Extract the (x, y) coordinate from the center of the cell holding the provided text.  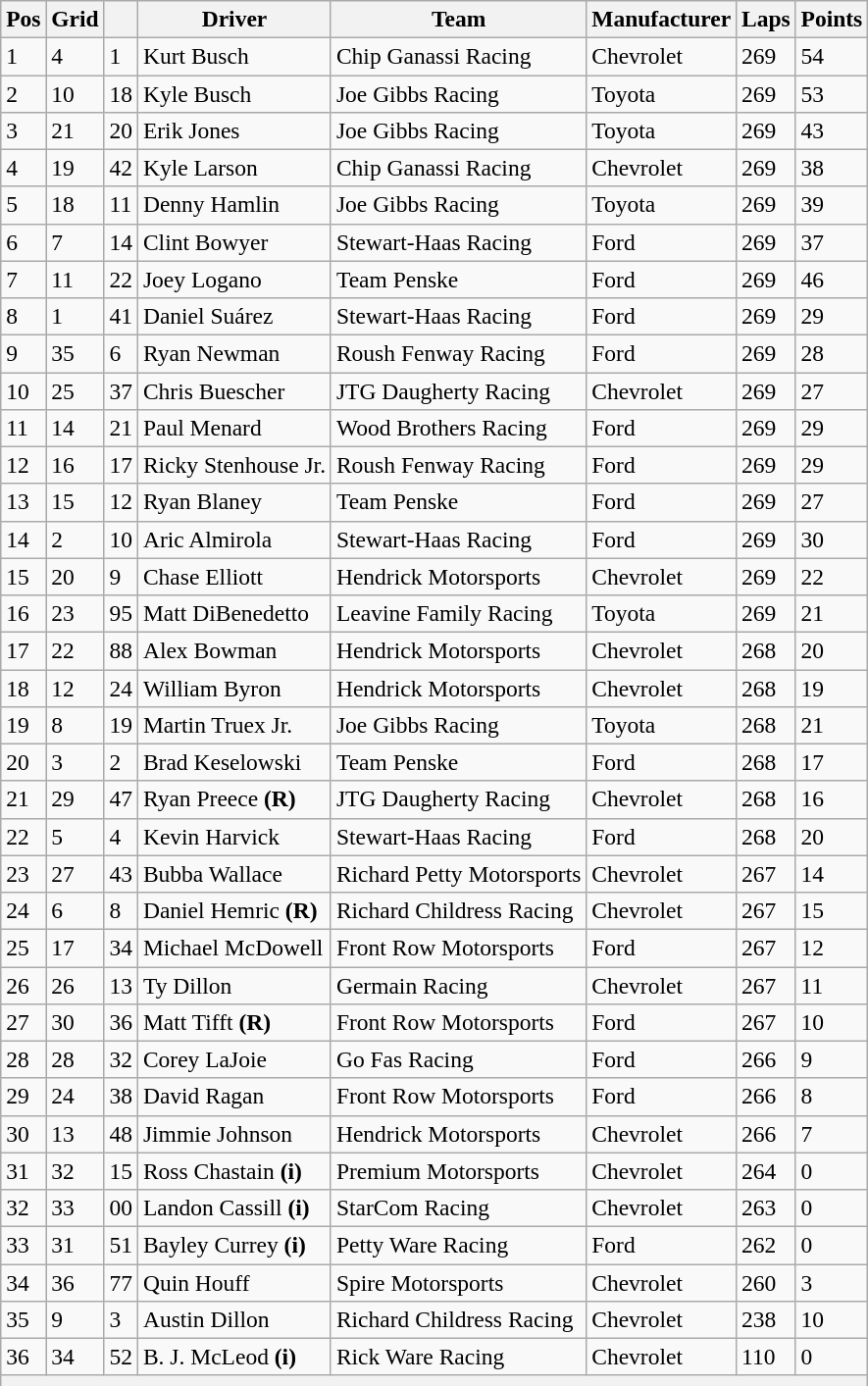
51 (121, 1245)
Alex Bowman (233, 650)
Corey LaJoie (233, 1059)
Chris Buescher (233, 390)
Ryan Newman (233, 353)
42 (121, 168)
Go Fas Racing (458, 1059)
Martin Truex Jr. (233, 725)
Points (832, 19)
Ty Dillon (233, 985)
Premium Motorsports (458, 1171)
Rick Ware Racing (458, 1357)
Chase Elliott (233, 577)
Kyle Larson (233, 168)
Jimmie Johnson (233, 1134)
Joey Logano (233, 280)
41 (121, 316)
Laps (767, 19)
Ryan Preece (R) (233, 799)
Spire Motorsports (458, 1282)
Erik Jones (233, 130)
260 (767, 1282)
David Ragan (233, 1097)
Bayley Currey (i) (233, 1245)
77 (121, 1282)
Manufacturer (661, 19)
238 (767, 1319)
B. J. McLeod (i) (233, 1357)
Leavine Family Racing (458, 613)
53 (832, 93)
Team (458, 19)
00 (121, 1207)
262 (767, 1245)
Ross Chastain (i) (233, 1171)
264 (767, 1171)
Kurt Busch (233, 56)
Michael McDowell (233, 948)
Aric Almirola (233, 539)
110 (767, 1357)
Wood Brothers Racing (458, 428)
54 (832, 56)
88 (121, 650)
Denny Hamlin (233, 205)
William Byron (233, 688)
Germain Racing (458, 985)
Quin Houff (233, 1282)
263 (767, 1207)
Austin Dillon (233, 1319)
Ricky Stenhouse Jr. (233, 465)
46 (832, 280)
Clint Bowyer (233, 242)
Daniel Hemric (R) (233, 910)
52 (121, 1357)
39 (832, 205)
47 (121, 799)
Bubba Wallace (233, 874)
Richard Petty Motorsports (458, 874)
Landon Cassill (i) (233, 1207)
Kyle Busch (233, 93)
48 (121, 1134)
Pos (24, 19)
Driver (233, 19)
Paul Menard (233, 428)
95 (121, 613)
Grid (75, 19)
Daniel Suárez (233, 316)
Matt DiBenedetto (233, 613)
Ryan Blaney (233, 502)
Brad Keselowski (233, 762)
Kevin Harvick (233, 837)
Petty Ware Racing (458, 1245)
Matt Tifft (R) (233, 1022)
StarCom Racing (458, 1207)
